Output the [X, Y] coordinate of the center of the cell containing the given text.  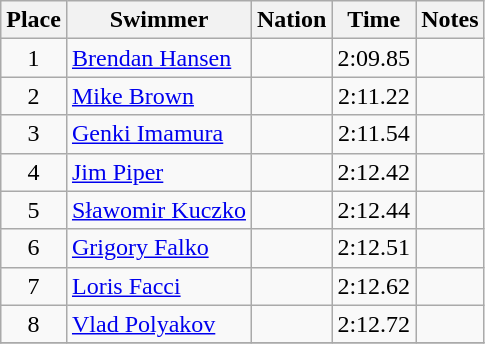
Grigory Falko [158, 248]
Sławomir Kuczko [158, 210]
4 [34, 172]
2:12.62 [374, 286]
7 [34, 286]
2 [34, 96]
Genki Imamura [158, 134]
2:09.85 [374, 58]
Mike Brown [158, 96]
Notes [450, 20]
2:12.42 [374, 172]
Swimmer [158, 20]
2:12.51 [374, 248]
Place [34, 20]
Nation [291, 20]
Jim Piper [158, 172]
1 [34, 58]
3 [34, 134]
6 [34, 248]
Loris Facci [158, 286]
8 [34, 324]
2:11.22 [374, 96]
Time [374, 20]
Vlad Polyakov [158, 324]
2:12.44 [374, 210]
5 [34, 210]
2:12.72 [374, 324]
Brendan Hansen [158, 58]
2:11.54 [374, 134]
